Output the (X, Y) coordinate of the center of the cell containing the given text.  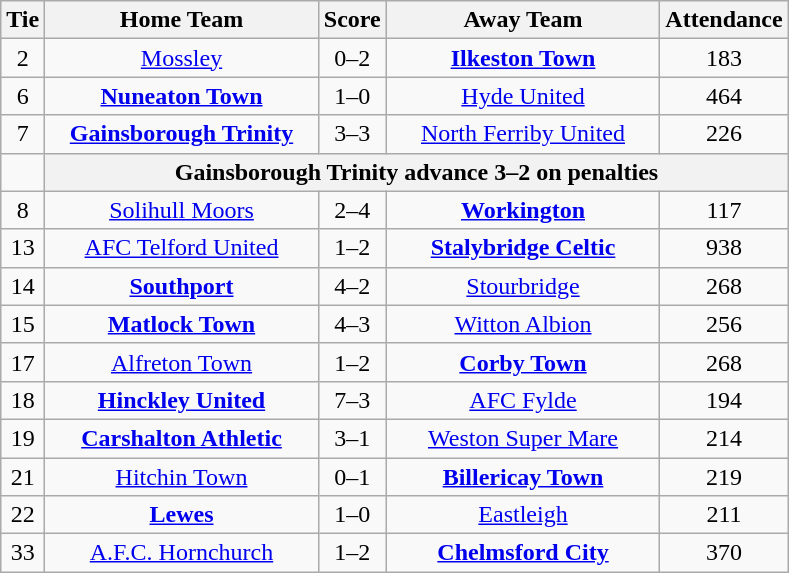
Mossley (182, 58)
Score (352, 20)
Billericay Town (523, 477)
AFC Telford United (182, 248)
464 (724, 96)
Away Team (523, 20)
Nuneaton Town (182, 96)
6 (23, 96)
Solihull Moors (182, 210)
Stalybridge Celtic (523, 248)
Hyde United (523, 96)
Stourbridge (523, 286)
15 (23, 324)
2 (23, 58)
33 (23, 553)
183 (724, 58)
Attendance (724, 20)
Gainsborough Trinity (182, 134)
Tie (23, 20)
256 (724, 324)
Weston Super Mare (523, 438)
214 (724, 438)
211 (724, 515)
Eastleigh (523, 515)
8 (23, 210)
13 (23, 248)
2–4 (352, 210)
Corby Town (523, 362)
Lewes (182, 515)
194 (724, 400)
21 (23, 477)
22 (23, 515)
Home Team (182, 20)
North Ferriby United (523, 134)
3–3 (352, 134)
19 (23, 438)
A.F.C. Hornchurch (182, 553)
Alfreton Town (182, 362)
370 (724, 553)
Chelmsford City (523, 553)
Ilkeston Town (523, 58)
Witton Albion (523, 324)
3–1 (352, 438)
18 (23, 400)
117 (724, 210)
Gainsborough Trinity advance 3–2 on penalties (416, 172)
219 (724, 477)
4–3 (352, 324)
7–3 (352, 400)
Hitchin Town (182, 477)
938 (724, 248)
Hinckley United (182, 400)
17 (23, 362)
0–1 (352, 477)
Southport (182, 286)
14 (23, 286)
AFC Fylde (523, 400)
Carshalton Athletic (182, 438)
4–2 (352, 286)
Workington (523, 210)
7 (23, 134)
Matlock Town (182, 324)
226 (724, 134)
0–2 (352, 58)
